From the cell containing the given text, extract its center point as (x, y) coordinate. 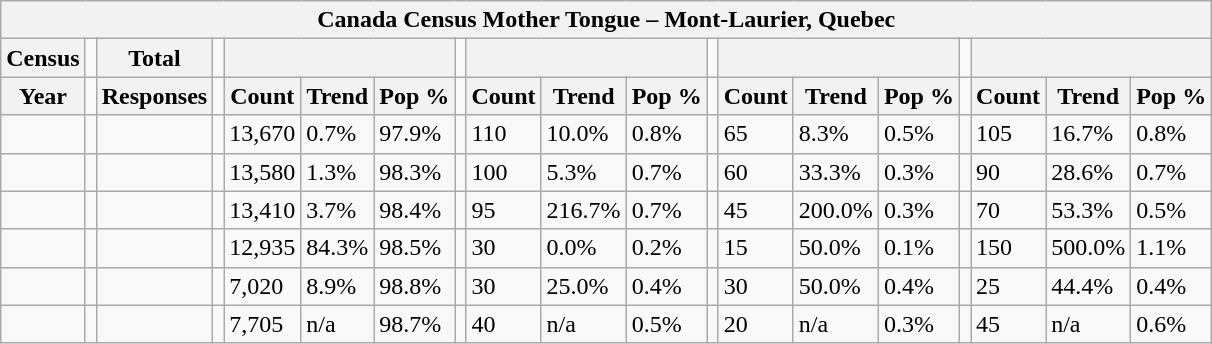
15 (756, 248)
0.6% (1172, 324)
0.2% (666, 248)
98.7% (414, 324)
13,670 (262, 134)
110 (504, 134)
98.8% (414, 286)
33.3% (836, 172)
8.9% (338, 286)
98.3% (414, 172)
8.3% (836, 134)
20 (756, 324)
5.3% (584, 172)
25 (1008, 286)
90 (1008, 172)
0.1% (918, 248)
40 (504, 324)
1.1% (1172, 248)
12,935 (262, 248)
Canada Census Mother Tongue – Mont-Laurier, Quebec (606, 20)
25.0% (584, 286)
98.5% (414, 248)
150 (1008, 248)
100 (504, 172)
3.7% (338, 210)
500.0% (1088, 248)
13,410 (262, 210)
7,705 (262, 324)
Year (43, 96)
95 (504, 210)
70 (1008, 210)
13,580 (262, 172)
53.3% (1088, 210)
1.3% (338, 172)
98.4% (414, 210)
65 (756, 134)
216.7% (584, 210)
0.0% (584, 248)
28.6% (1088, 172)
16.7% (1088, 134)
Census (43, 58)
60 (756, 172)
97.9% (414, 134)
7,020 (262, 286)
Responses (154, 96)
Total (154, 58)
10.0% (584, 134)
105 (1008, 134)
200.0% (836, 210)
44.4% (1088, 286)
84.3% (338, 248)
